Extract the [X, Y] coordinate from the center of the cell holding the provided text.  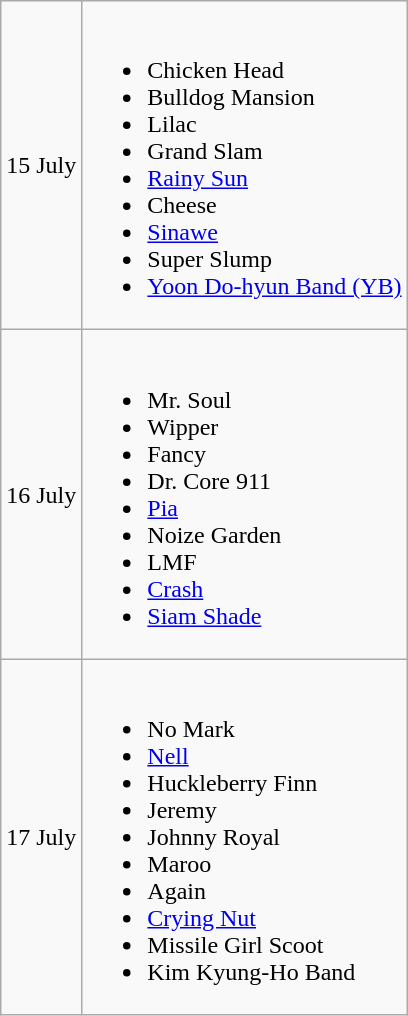
Chicken Head Bulldog Mansion Lilac Grand Slam Rainy Sun Cheese Sinawe Super Slump Yoon Do-hyun Band (YB) [244, 166]
Mr. Soul Wipper Fancy Dr. Core 911 Pia Noize Garden LMF Crash Siam Shade [244, 494]
15 July [42, 166]
16 July [42, 494]
17 July [42, 837]
No Mark Nell Huckleberry Finn Jeremy Johnny Royal Maroo Again Crying Nut Missile Girl Scoot Kim Kyung-Ho Band [244, 837]
